Identify which cell holds the provided text, then report its [x, y] central coordinate. 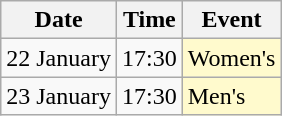
Date [59, 20]
Event [232, 20]
Time [149, 20]
Men's [232, 96]
Women's [232, 58]
22 January [59, 58]
23 January [59, 96]
